Find where the given text appears and provide that cell's center as [x, y] coordinate. 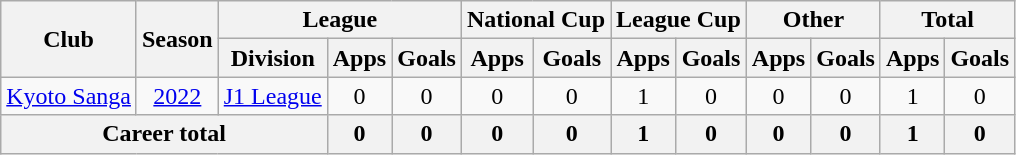
Kyoto Sanga [69, 96]
League [340, 20]
J1 League [272, 96]
Season [177, 39]
Other [813, 20]
League Cup [679, 20]
Division [272, 58]
National Cup [536, 20]
Club [69, 39]
Career total [164, 134]
Total [947, 20]
2022 [177, 96]
